Return the (x, y) coordinate for the center point of the cell that contains the specified text.  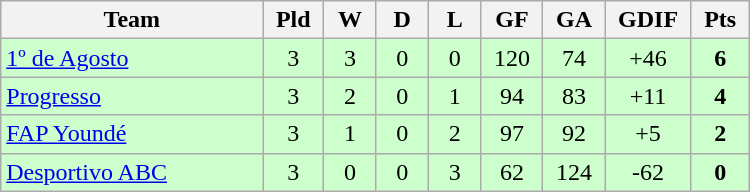
GDIF (648, 20)
Pts (720, 20)
Progresso (132, 96)
94 (512, 96)
FAP Youndé (132, 134)
74 (574, 58)
Desportivo ABC (132, 172)
Pld (294, 20)
124 (574, 172)
62 (512, 172)
120 (512, 58)
4 (720, 96)
L (454, 20)
+11 (648, 96)
1º de Agosto (132, 58)
D (402, 20)
GA (574, 20)
+5 (648, 134)
97 (512, 134)
Team (132, 20)
83 (574, 96)
W (350, 20)
92 (574, 134)
+46 (648, 58)
6 (720, 58)
-62 (648, 172)
GF (512, 20)
